Provide the (x, y) coordinate of the cell's center where the given text is located.  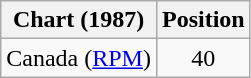
Canada (RPM) (79, 58)
Chart (1987) (79, 20)
Position (203, 20)
40 (203, 58)
